Capture the cell that displays the provided text and extract its [x, y] central coordinate. 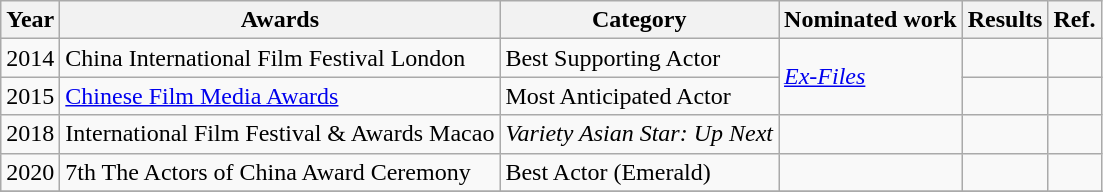
2020 [30, 172]
Variety Asian Star: Up Next [640, 134]
Year [30, 20]
Results [1005, 20]
Most Anticipated Actor [640, 96]
Category [640, 20]
International Film Festival & Awards Macao [280, 134]
Chinese Film Media Awards [280, 96]
2014 [30, 58]
Nominated work [871, 20]
7th The Actors of China Award Ceremony [280, 172]
2015 [30, 96]
Best Supporting Actor [640, 58]
Ex-Files [871, 77]
Awards [280, 20]
Best Actor (Emerald) [640, 172]
China International Film Festival London [280, 58]
2018 [30, 134]
Ref. [1074, 20]
